Pinpoint the cell where the given text exists, returning its [X, Y] midpoint coordinate. 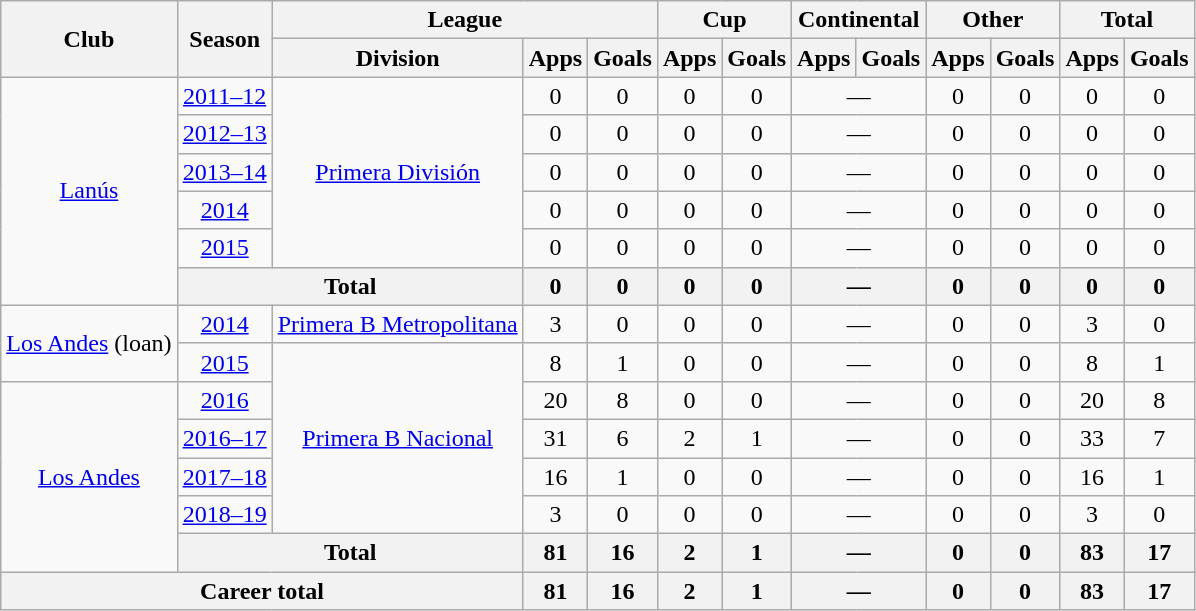
33 [1092, 438]
Season [224, 39]
Los Andes (loan) [89, 343]
Primera B Nacional [398, 438]
Lanús [89, 191]
6 [623, 438]
Cup [724, 20]
2016 [224, 400]
League [464, 20]
2017–18 [224, 477]
2018–19 [224, 515]
Other [993, 20]
7 [1159, 438]
2013–14 [224, 172]
Los Andes [89, 476]
2011–12 [224, 96]
Continental [859, 20]
Primera División [398, 172]
Career total [262, 591]
Primera B Metropolitana [398, 324]
31 [555, 438]
Division [398, 58]
2012–13 [224, 134]
Club [89, 39]
2016–17 [224, 438]
